Capture the cell that displays the provided text and extract its [x, y] central coordinate. 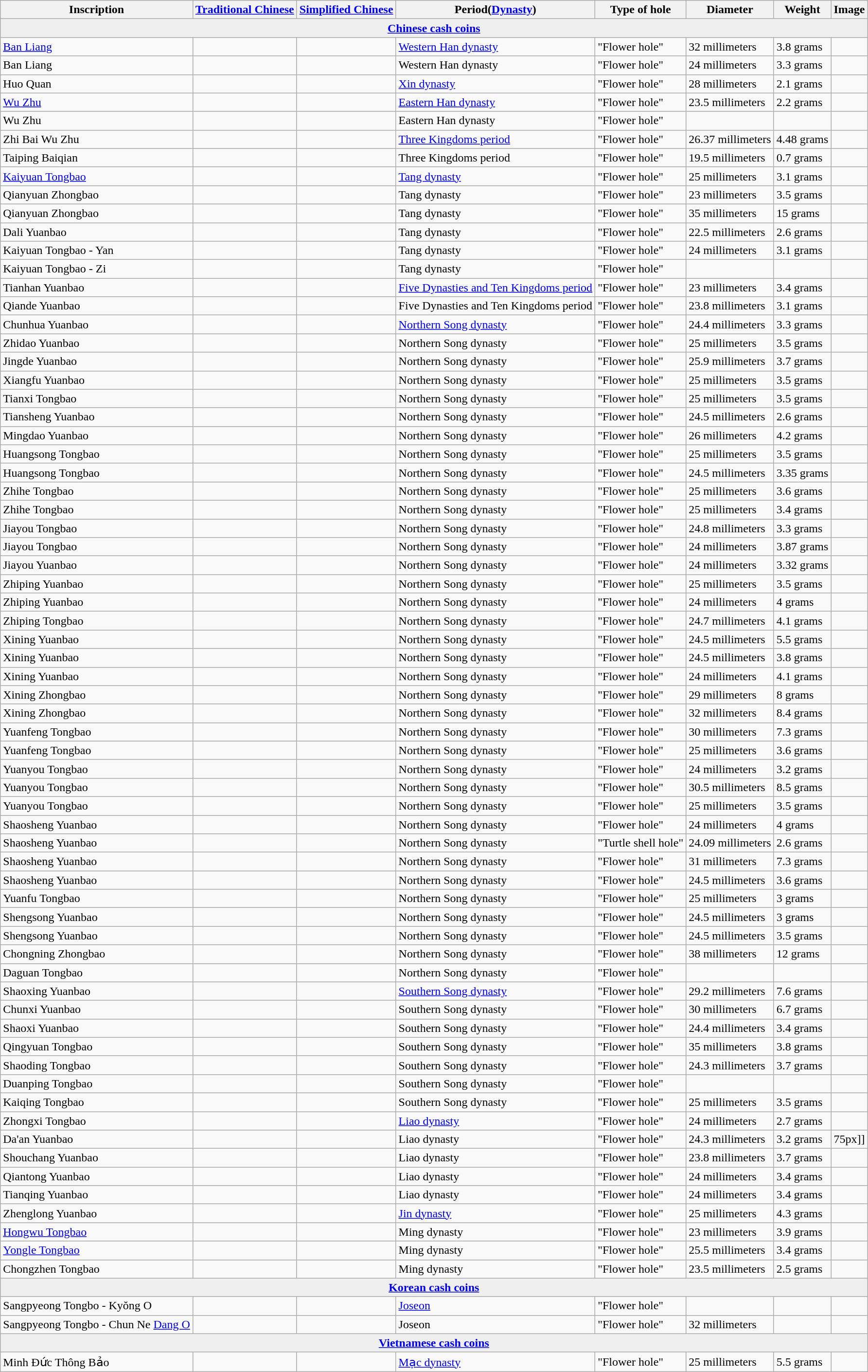
Tianxi Tongbao [97, 398]
Dali Yuanbao [97, 232]
Sangpyeong Tongbo - Kyŏng O [97, 1306]
Jiayou Yuanbao [97, 565]
0.7 grams [802, 158]
Image [849, 10]
Vietnamese cash coins [434, 1343]
7.6 grams [802, 991]
Tianhan Yuanbao [97, 288]
3.87 grams [802, 547]
Sangpyeong Tongbo - Chun Ne Dang O [97, 1324]
2.2 grams [802, 102]
Type of hole [641, 10]
3.35 grams [802, 472]
Kaiyuan Tongbao [97, 176]
25.5 millimeters [730, 1250]
26.37 millimeters [730, 139]
Jin dynasty [496, 1213]
Inscription [97, 10]
24.09 millimeters [730, 843]
Shouchang Yuanbao [97, 1158]
2.7 grams [802, 1120]
Kaiqing Tongbao [97, 1102]
8.4 grams [802, 713]
Zhiping Tongbao [97, 621]
Da'an Yuanbao [97, 1139]
Diameter [730, 10]
Period(Dynasty) [496, 10]
26 millimeters [730, 435]
Jingde Yuanbao [97, 361]
Hongwu Tongbao [97, 1232]
12 grams [802, 954]
Duanping Tongbao [97, 1083]
"Turtle shell hole" [641, 843]
3.9 grams [802, 1232]
Qingyuan Tongbao [97, 1047]
Chongning Zhongbao [97, 954]
Shaoxing Yuanbao [97, 991]
25.9 millimeters [730, 361]
2.5 grams [802, 1269]
28 millimeters [730, 84]
Qiande Yuanbao [97, 306]
Shaoxi Yuanbao [97, 1028]
8.5 grams [802, 787]
2.1 grams [802, 84]
Huo Quan [97, 84]
Tianqing Yuanbao [97, 1195]
Kaiyuan Tongbao - Yan [97, 251]
Chunhua Yuanbao [97, 325]
4.48 grams [802, 139]
Xin dynasty [496, 84]
29.2 millimeters [730, 991]
30.5 millimeters [730, 787]
38 millimeters [730, 954]
Mạc dynasty [496, 1362]
8 grams [802, 695]
Shaoding Tongbao [97, 1065]
Taiping Baiqian [97, 158]
Chunxi Yuanbao [97, 1010]
3.32 grams [802, 565]
29 millimeters [730, 695]
Chinese cash coins [434, 28]
Daguan Tongbao [97, 973]
24.7 millimeters [730, 621]
4.2 grams [802, 435]
4.3 grams [802, 1213]
Zhi Bai Wu Zhu [97, 139]
Tiansheng Yuanbao [97, 417]
22.5 millimeters [730, 232]
19.5 millimeters [730, 158]
Xiangfu Yuanbao [97, 380]
31 millimeters [730, 862]
6.7 grams [802, 1010]
Korean cash coins [434, 1287]
Yongle Tongbao [97, 1250]
Chongzhen Tongbao [97, 1269]
Zhidao Yuanbao [97, 343]
75px]] [849, 1139]
Kaiyuan Tongbao - Zi [97, 269]
Mingdao Yuanbao [97, 435]
15 grams [802, 213]
Weight [802, 10]
Minh Đức Thông Bảo [97, 1362]
Yuanfu Tongbao [97, 899]
Simplified Chinese [346, 10]
Zhongxi Tongbao [97, 1120]
Zhenglong Yuanbao [97, 1213]
Traditional Chinese [245, 10]
Qiantong Yuanbao [97, 1176]
24.8 millimeters [730, 528]
